From the cell containing the given text, extract its center point as [x, y] coordinate. 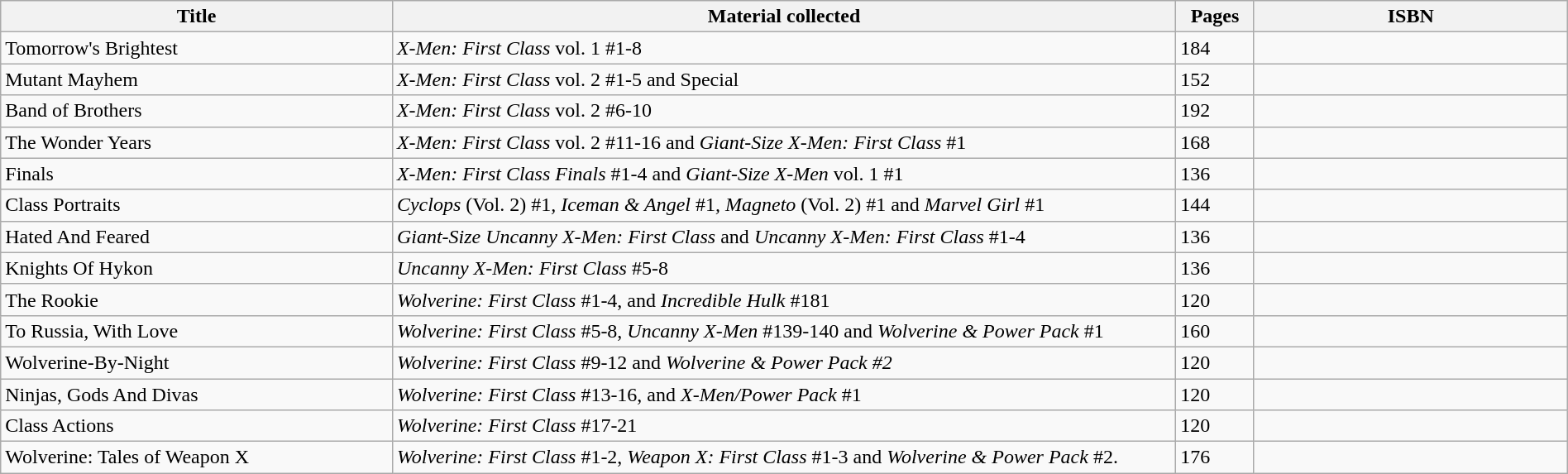
144 [1216, 205]
Wolverine: First Class #17-21 [784, 426]
Class Portraits [197, 205]
Material collected [784, 17]
X-Men: First Class Finals #1-4 and Giant-Size X-Men vol. 1 #1 [784, 174]
Cyclops (Vol. 2) #1, Iceman & Angel #1, Magneto (Vol. 2) #1 and Marvel Girl #1 [784, 205]
Class Actions [197, 426]
Uncanny X-Men: First Class #5-8 [784, 268]
168 [1216, 142]
152 [1216, 79]
Wolverine: First Class #1-4, and Incredible Hulk #181 [784, 299]
160 [1216, 331]
Finals [197, 174]
To Russia, With Love [197, 331]
Ninjas, Gods And Divas [197, 395]
Tomorrow's Brightest [197, 48]
Giant-Size Uncanny X-Men: First Class and Uncanny X-Men: First Class #1-4 [784, 237]
184 [1216, 48]
Hated And Feared [197, 237]
Wolverine: Tales of Weapon X [197, 457]
Pages [1216, 17]
The Wonder Years [197, 142]
Wolverine: First Class #13-16, and X-Men/Power Pack #1 [784, 395]
X-Men: First Class vol. 1 #1-8 [784, 48]
X-Men: First Class vol. 2 #1-5 and Special [784, 79]
192 [1216, 111]
Mutant Mayhem [197, 79]
Wolverine: First Class #5-8, Uncanny X-Men #139-140 and Wolverine & Power Pack #1 [784, 331]
Wolverine-By-Night [197, 362]
176 [1216, 457]
Knights Of Hykon [197, 268]
X-Men: First Class vol. 2 #11-16 and Giant-Size X-Men: First Class #1 [784, 142]
ISBN [1411, 17]
The Rookie [197, 299]
Band of Brothers [197, 111]
Wolverine: First Class #1-2, Weapon X: First Class #1-3 and Wolverine & Power Pack #2. [784, 457]
Title [197, 17]
X-Men: First Class vol. 2 #6-10 [784, 111]
Wolverine: First Class #9-12 and Wolverine & Power Pack #2 [784, 362]
